Pinpoint the cell where the given text exists, returning its (X, Y) midpoint coordinate. 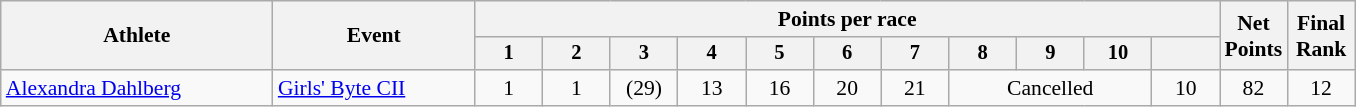
21 (915, 88)
Event (374, 36)
Cancelled (1050, 88)
NetPoints (1254, 36)
9 (1050, 54)
6 (847, 54)
16 (780, 88)
8 (983, 54)
7 (915, 54)
5 (780, 54)
Points per race (848, 19)
2 (576, 54)
20 (847, 88)
3 (644, 54)
4 (712, 54)
82 (1254, 88)
13 (712, 88)
(29) (644, 88)
Final Rank (1321, 36)
Alexandra Dahlberg (137, 88)
Girls' Byte CII (374, 88)
Athlete (137, 36)
12 (1321, 88)
